Return the (x, y) coordinate for the center point of the cell that contains the specified text.  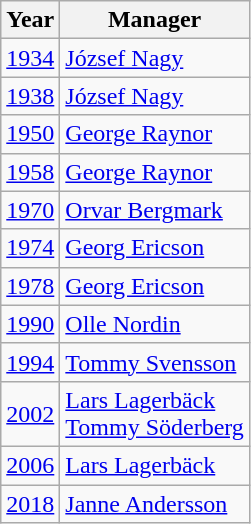
1950 (30, 134)
Orvar Bergmark (155, 210)
Lars Lagerbäck Tommy Söderberg (155, 414)
1990 (30, 324)
1938 (30, 96)
1958 (30, 172)
2018 (30, 503)
Year (30, 20)
1974 (30, 248)
2002 (30, 414)
1934 (30, 58)
2006 (30, 465)
Olle Nordin (155, 324)
1978 (30, 286)
1994 (30, 362)
Manager (155, 20)
Lars Lagerbäck (155, 465)
Janne Andersson (155, 503)
1970 (30, 210)
Tommy Svensson (155, 362)
